Provide the [X, Y] coordinate of the cell's center where the given text is located.  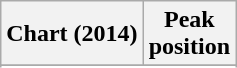
Chart (2014) [72, 34]
Peakposition [189, 34]
